Detect which cell encompasses the target text, then output its (x, y) center coordinate. 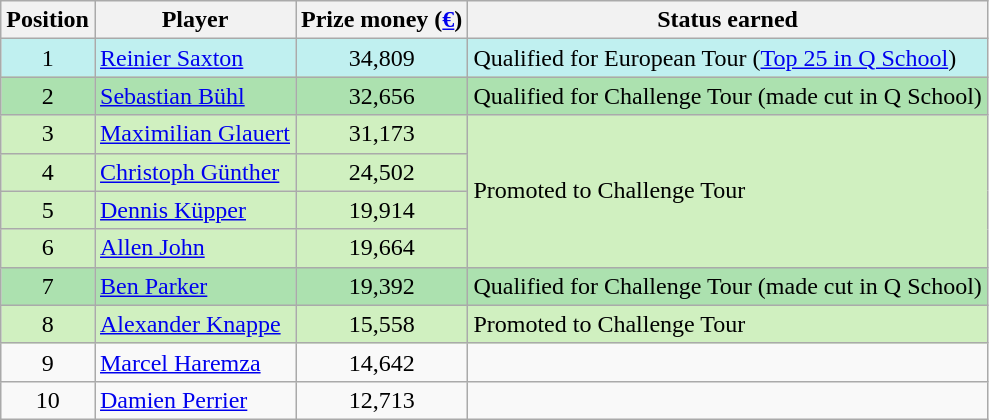
Reinier Saxton (194, 58)
Marcel Haremza (194, 362)
5 (48, 210)
32,656 (382, 96)
19,664 (382, 248)
34,809 (382, 58)
31,173 (382, 134)
Maximilian Glauert (194, 134)
14,642 (382, 362)
2 (48, 96)
Ben Parker (194, 286)
Dennis Küpper (194, 210)
19,392 (382, 286)
24,502 (382, 172)
Qualified for European Tour (Top 25 in Q School) (728, 58)
12,713 (382, 400)
Position (48, 20)
8 (48, 324)
Damien Perrier (194, 400)
19,914 (382, 210)
6 (48, 248)
15,558 (382, 324)
Christoph Günther (194, 172)
Alexander Knappe (194, 324)
3 (48, 134)
Allen John (194, 248)
Player (194, 20)
7 (48, 286)
Status earned (728, 20)
10 (48, 400)
4 (48, 172)
Sebastian Bühl (194, 96)
9 (48, 362)
Prize money (€) (382, 20)
1 (48, 58)
